From the cell containing the given text, extract its center point as [x, y] coordinate. 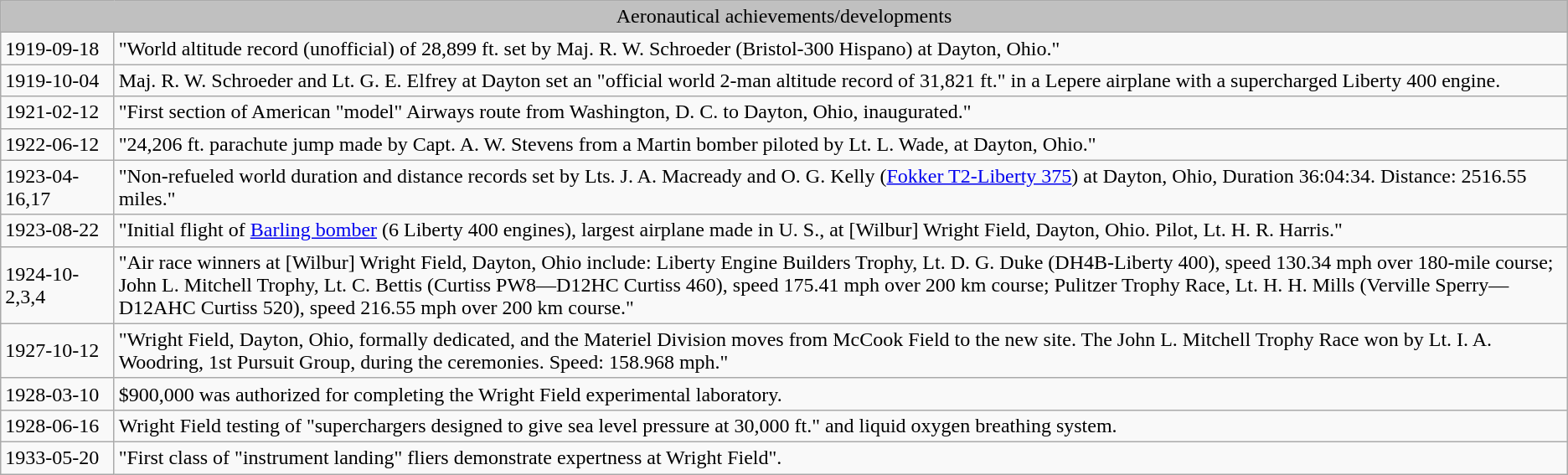
Aeronautical achievements/developments [784, 17]
1922-06-12 [57, 144]
"World altitude record (unofficial) of 28,899 ft. set by Maj. R. W. Schroeder (Bristol-300 Hispano) at Dayton, Ohio." [841, 49]
1927-10-12 [57, 350]
"First section of American "model" Airways route from Washington, D. C. to Dayton, Ohio, inaugurated." [841, 112]
1919-09-18 [57, 49]
1921-02-12 [57, 112]
1924-10-2,3,4 [57, 285]
1923-04-16,17 [57, 188]
$900,000 was authorized for completing the Wright Field experimental laboratory. [841, 394]
1928-03-10 [57, 394]
1928-06-16 [57, 426]
1933-05-20 [57, 457]
1919-10-04 [57, 80]
"24,206 ft. parachute jump made by Capt. A. W. Stevens from a Martin bomber piloted by Lt. L. Wade, at Dayton, Ohio." [841, 144]
Wright Field testing of "superchargers designed to give sea level pressure at 30,000 ft." and liquid oxygen breathing system. [841, 426]
"First class of "instrument landing" fliers demonstrate expertness at Wright Field". [841, 457]
1923-08-22 [57, 230]
